From the cell containing the given text, extract its center point as (X, Y) coordinate. 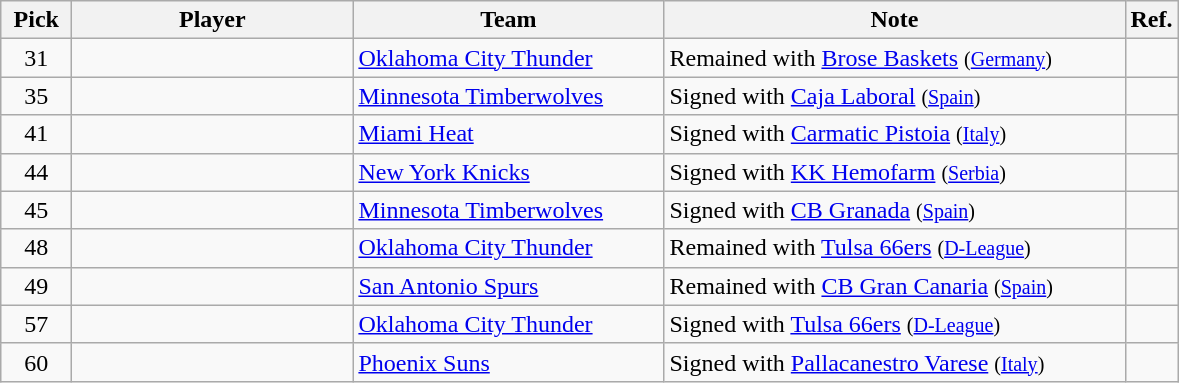
Signed with Caja Laboral (Spain) (894, 96)
Ref. (1152, 20)
Player (212, 20)
Pick (36, 20)
New York Knicks (508, 172)
35 (36, 96)
45 (36, 210)
Signed with CB Granada (Spain) (894, 210)
49 (36, 286)
60 (36, 362)
Phoenix Suns (508, 362)
Miami Heat (508, 134)
Signed with Pallacanestro Varese (Italy) (894, 362)
Remained with Brose Baskets (Germany) (894, 58)
31 (36, 58)
44 (36, 172)
57 (36, 324)
48 (36, 248)
San Antonio Spurs (508, 286)
Signed with KK Hemofarm (Serbia) (894, 172)
Remained with Tulsa 66ers (D-League) (894, 248)
Remained with CB Gran Canaria (Spain) (894, 286)
Note (894, 20)
Signed with Tulsa 66ers (D-League) (894, 324)
Team (508, 20)
41 (36, 134)
Signed with Carmatic Pistoia (Italy) (894, 134)
